Return [X, Y] of the center of cell containing provided text 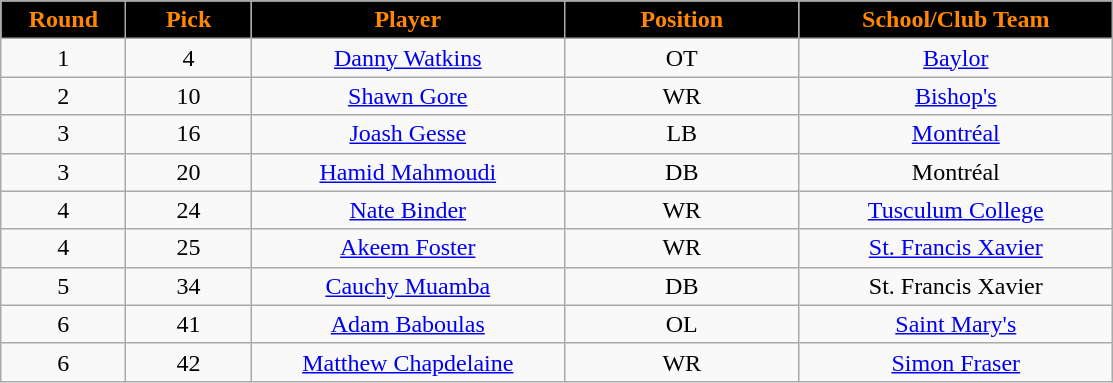
School/Club Team [956, 20]
5 [64, 286]
Cauchy Muamba [408, 286]
Shawn Gore [408, 96]
Akeem Foster [408, 248]
OT [682, 58]
Simon Fraser [956, 362]
Position [682, 20]
20 [188, 172]
Bishop's [956, 96]
LB [682, 134]
Round [64, 20]
1 [64, 58]
25 [188, 248]
24 [188, 210]
41 [188, 324]
Danny Watkins [408, 58]
Pick [188, 20]
Player [408, 20]
2 [64, 96]
Joash Gesse [408, 134]
16 [188, 134]
34 [188, 286]
Hamid Mahmoudi [408, 172]
Tusculum College [956, 210]
Nate Binder [408, 210]
Baylor [956, 58]
42 [188, 362]
10 [188, 96]
Adam Baboulas [408, 324]
OL [682, 324]
Matthew Chapdelaine [408, 362]
Saint Mary's [956, 324]
